Return [x, y] of the center of cell containing provided text 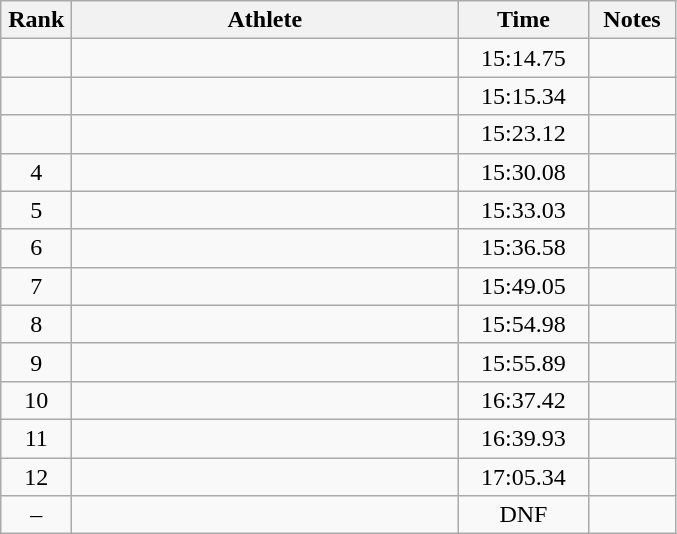
11 [36, 438]
15:49.05 [524, 286]
15:23.12 [524, 134]
10 [36, 400]
– [36, 515]
7 [36, 286]
8 [36, 324]
9 [36, 362]
DNF [524, 515]
15:36.58 [524, 248]
Athlete [265, 20]
Rank [36, 20]
15:30.08 [524, 172]
6 [36, 248]
5 [36, 210]
12 [36, 477]
17:05.34 [524, 477]
15:33.03 [524, 210]
Notes [632, 20]
15:55.89 [524, 362]
16:37.42 [524, 400]
Time [524, 20]
15:54.98 [524, 324]
15:15.34 [524, 96]
16:39.93 [524, 438]
4 [36, 172]
15:14.75 [524, 58]
